Scan for the cell matching the given text and deliver its (x, y) coordinate at center. 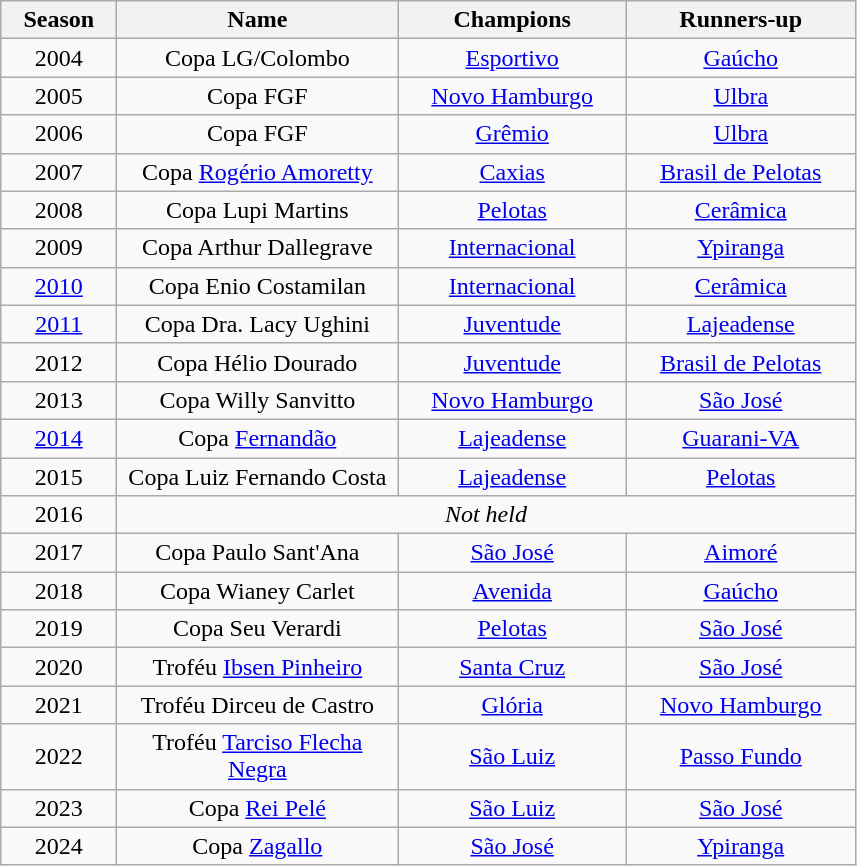
2017 (59, 553)
Copa Wianey Carlet (258, 591)
2008 (59, 210)
Copa Willy Sanvitto (258, 400)
Copa Rogério Amoretty (258, 172)
2005 (59, 96)
Grêmio (512, 134)
Champions (512, 20)
Aimoré (740, 553)
2013 (59, 400)
2010 (59, 286)
Copa Arthur Dallegrave (258, 248)
Passo Fundo (740, 756)
Season (59, 20)
Copa Rei Pelé (258, 808)
Copa Enio Costamilan (258, 286)
Troféu Ibsen Pinheiro (258, 667)
Copa Hélio Dourado (258, 362)
Troféu Tarciso Flecha Negra (258, 756)
2019 (59, 629)
Not held (486, 515)
Name (258, 20)
2020 (59, 667)
Runners-up (740, 20)
2023 (59, 808)
Copa Lupi Martins (258, 210)
Guarani-VA (740, 438)
Copa LG/Colombo (258, 58)
Caxias (512, 172)
2015 (59, 477)
Avenida (512, 591)
Esportivo (512, 58)
2007 (59, 172)
2018 (59, 591)
Copa Luiz Fernando Costa (258, 477)
Copa Dra. Lacy Ughini (258, 324)
2022 (59, 756)
Copa Seu Verardi (258, 629)
2024 (59, 846)
2021 (59, 705)
Santa Cruz (512, 667)
Copa Paulo Sant'Ana (258, 553)
2004 (59, 58)
Copa Zagallo (258, 846)
2016 (59, 515)
2011 (59, 324)
Copa Fernandão (258, 438)
2006 (59, 134)
Troféu Dirceu de Castro (258, 705)
Glória (512, 705)
2009 (59, 248)
2014 (59, 438)
2012 (59, 362)
